Extract the [x, y] coordinate from the center of the cell holding the provided text.  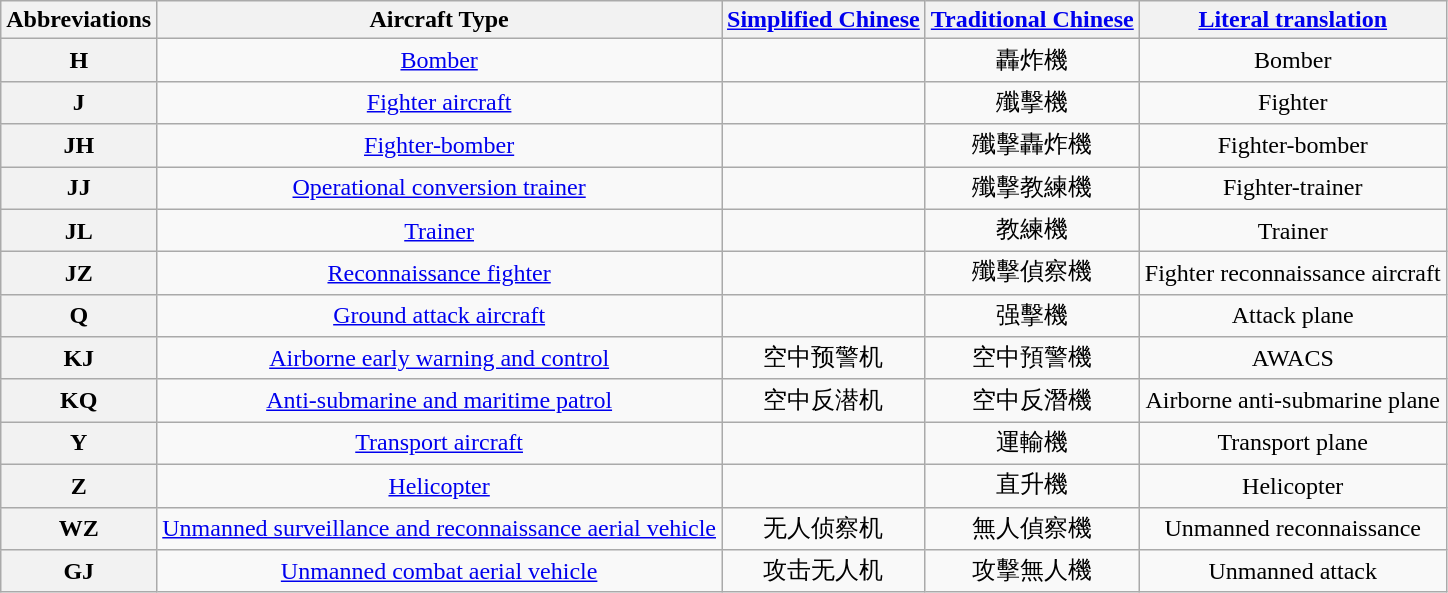
无人侦察机 [824, 528]
JL [79, 230]
Unmanned attack [1292, 572]
教練機 [1032, 230]
Ground attack aircraft [440, 316]
JJ [79, 188]
攻擊無人機 [1032, 572]
Traditional Chinese [1032, 20]
空中反潜机 [824, 400]
Operational conversion trainer [440, 188]
Z [79, 486]
殲擊轟炸機 [1032, 146]
Airborne early warning and control [440, 358]
Y [79, 444]
空中預警機 [1032, 358]
Literal translation [1292, 20]
直升機 [1032, 486]
Transport plane [1292, 444]
Unmanned combat aerial vehicle [440, 572]
JZ [79, 274]
KQ [79, 400]
無人偵察機 [1032, 528]
轟炸機 [1032, 60]
Fighter-trainer [1292, 188]
Q [79, 316]
Airborne anti-submarine plane [1292, 400]
H [79, 60]
JH [79, 146]
强擊機 [1032, 316]
Unmanned reconnaissance [1292, 528]
Reconnaissance fighter [440, 274]
KJ [79, 358]
Aircraft Type [440, 20]
殲擊機 [1032, 102]
Fighter aircraft [440, 102]
殲擊偵察機 [1032, 274]
Transport aircraft [440, 444]
Unmanned surveillance and reconnaissance aerial vehicle [440, 528]
空中预警机 [824, 358]
Abbreviations [79, 20]
運輸機 [1032, 444]
J [79, 102]
攻击无人机 [824, 572]
Attack plane [1292, 316]
Simplified Chinese [824, 20]
空中反潛機 [1032, 400]
Fighter reconnaissance aircraft [1292, 274]
殲擊教練機 [1032, 188]
Fighter [1292, 102]
AWACS [1292, 358]
WZ [79, 528]
Anti-submarine and maritime patrol [440, 400]
GJ [79, 572]
